Locate the cell with the specified text and output its (x, y) center coordinate. 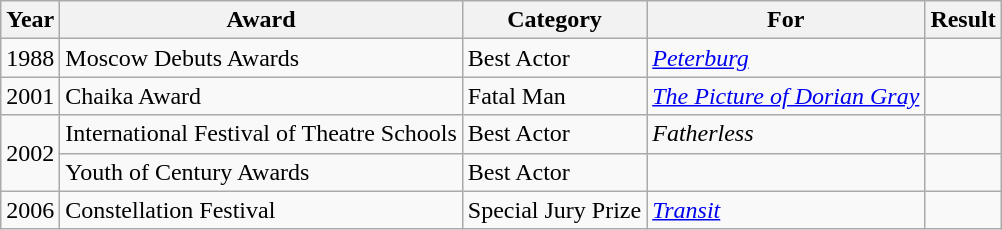
Youth of Century Awards (262, 172)
Chaika Award (262, 96)
2002 (30, 153)
Fatherless (786, 134)
The Picture of Dorian Gray (786, 96)
Fatal Man (554, 96)
International Festival of Theatre Schools (262, 134)
2001 (30, 96)
1988 (30, 58)
Year (30, 20)
Transit (786, 210)
For (786, 20)
Moscow Debuts Awards (262, 58)
Award (262, 20)
Category (554, 20)
Peterburg (786, 58)
2006 (30, 210)
Constellation Festival (262, 210)
Result (963, 20)
Special Jury Prize (554, 210)
